Locate the cell with the specified text and output its (x, y) center coordinate. 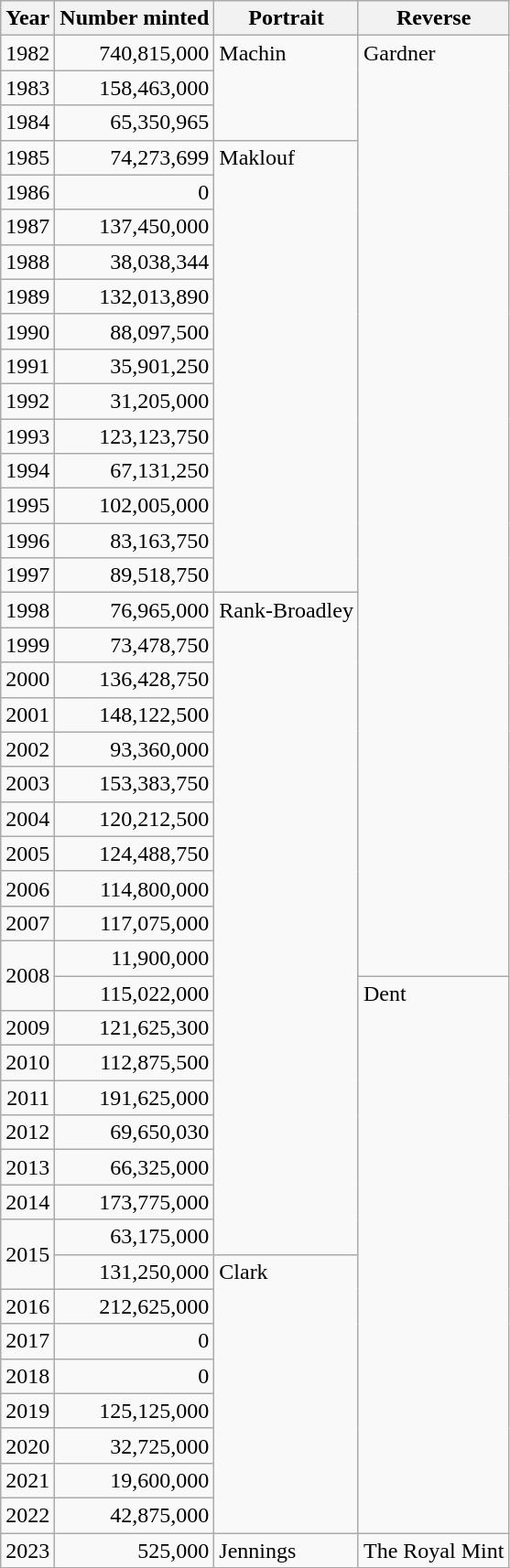
2013 (27, 1167)
2002 (27, 749)
212,625,000 (135, 1306)
73,478,750 (135, 645)
148,122,500 (135, 714)
525,000 (135, 1551)
2020 (27, 1445)
2011 (27, 1098)
2003 (27, 784)
2021 (27, 1480)
2000 (27, 680)
2017 (27, 1341)
Clark (287, 1393)
1994 (27, 471)
2008 (27, 975)
88,097,500 (135, 331)
136,428,750 (135, 680)
137,450,000 (135, 227)
Machin (287, 88)
1983 (27, 88)
31,205,000 (135, 401)
Portrait (287, 18)
1985 (27, 157)
1989 (27, 296)
65,350,965 (135, 123)
1988 (27, 262)
1999 (27, 645)
173,775,000 (135, 1202)
63,175,000 (135, 1237)
1987 (27, 227)
121,625,300 (135, 1028)
131,250,000 (135, 1272)
74,273,699 (135, 157)
102,005,000 (135, 506)
2006 (27, 888)
115,022,000 (135, 993)
191,625,000 (135, 1098)
123,123,750 (135, 436)
11,900,000 (135, 958)
69,650,030 (135, 1133)
1992 (27, 401)
1997 (27, 575)
1986 (27, 192)
Maklouf (287, 366)
42,875,000 (135, 1515)
Dent (433, 1253)
1998 (27, 610)
1995 (27, 506)
32,725,000 (135, 1445)
120,212,500 (135, 819)
Rank-Broadley (287, 924)
Year (27, 18)
1996 (27, 541)
2015 (27, 1254)
2010 (27, 1063)
117,075,000 (135, 923)
125,125,000 (135, 1411)
2016 (27, 1306)
Reverse (433, 18)
2014 (27, 1202)
2005 (27, 854)
2001 (27, 714)
2007 (27, 923)
38,038,344 (135, 262)
2009 (27, 1028)
19,600,000 (135, 1480)
114,800,000 (135, 888)
740,815,000 (135, 53)
2018 (27, 1376)
1984 (27, 123)
124,488,750 (135, 854)
The Royal Mint (433, 1551)
2004 (27, 819)
83,163,750 (135, 541)
2019 (27, 1411)
2023 (27, 1551)
1990 (27, 331)
2012 (27, 1133)
Jennings (287, 1551)
2022 (27, 1515)
1991 (27, 366)
67,131,250 (135, 471)
1993 (27, 436)
93,360,000 (135, 749)
89,518,750 (135, 575)
Gardner (433, 506)
66,325,000 (135, 1167)
35,901,250 (135, 366)
158,463,000 (135, 88)
112,875,500 (135, 1063)
153,383,750 (135, 784)
1982 (27, 53)
132,013,890 (135, 296)
Number minted (135, 18)
76,965,000 (135, 610)
